Return [X, Y] of the center of cell containing provided text 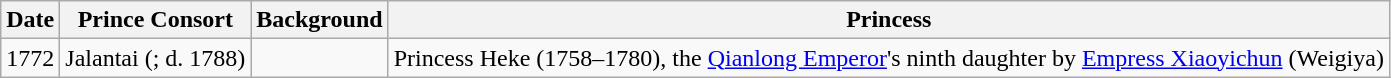
Princess [888, 20]
1772 [30, 58]
Date [30, 20]
Background [320, 20]
Jalantai (; d. 1788) [156, 58]
Prince Consort [156, 20]
Princess Heke (1758–1780), the Qianlong Emperor's ninth daughter by Empress Xiaoyichun (Weigiya) [888, 58]
